Determine the (x, y) coordinate at the center of the cell enclosing the given text.  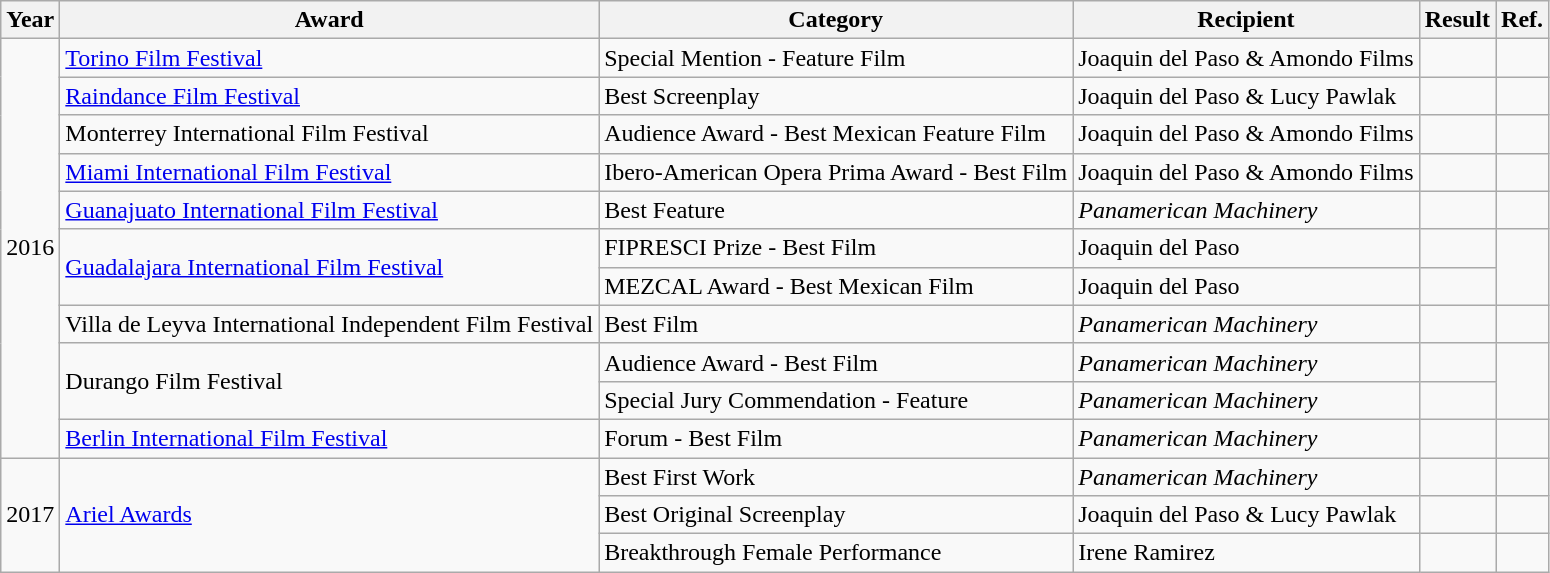
Breakthrough Female Performance (836, 553)
Torino Film Festival (330, 58)
Monterrey International Film Festival (330, 134)
Ref. (1522, 20)
Result (1457, 20)
Best Feature (836, 210)
Year (30, 20)
Best Screenplay (836, 96)
Berlin International Film Festival (330, 438)
Ariel Awards (330, 515)
2016 (30, 248)
Audience Award - Best Film (836, 362)
Guadalajara International Film Festival (330, 267)
Best First Work (836, 477)
Best Film (836, 324)
Villa de Leyva International Independent Film Festival (330, 324)
FIPRESCI Prize - Best Film (836, 248)
Raindance Film Festival (330, 96)
Award (330, 20)
Ibero-American Opera Prima Award - Best Film (836, 172)
Special Jury Commendation - Feature (836, 400)
Recipient (1246, 20)
Best Original Screenplay (836, 515)
MEZCAL Award - Best Mexican Film (836, 286)
Durango Film Festival (330, 381)
Guanajuato International Film Festival (330, 210)
Miami International Film Festival (330, 172)
Category (836, 20)
Irene Ramirez (1246, 553)
Forum - Best Film (836, 438)
Audience Award - Best Mexican Feature Film (836, 134)
Special Mention - Feature Film (836, 58)
2017 (30, 515)
